Extract the (x, y) coordinate from the center of the cell holding the provided text.  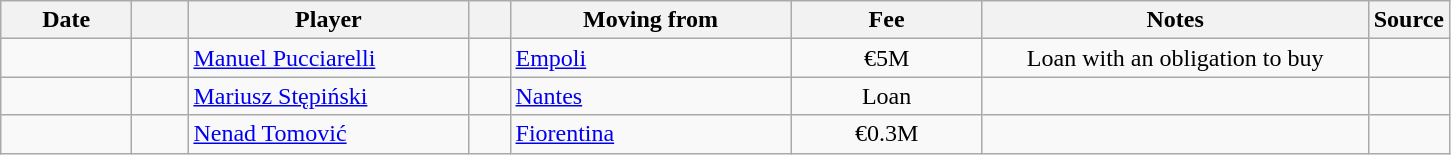
Loan with an obligation to buy (1175, 58)
€0.3M (886, 134)
Date (66, 20)
Nantes (650, 96)
Mariusz Stępiński (328, 96)
Manuel Pucciarelli (328, 58)
Empoli (650, 58)
€5M (886, 58)
Player (328, 20)
Loan (886, 96)
Fee (886, 20)
Source (1408, 20)
Fiorentina (650, 134)
Notes (1175, 20)
Nenad Tomović (328, 134)
Moving from (650, 20)
